Locate the cell with the specified text and output its (X, Y) center coordinate. 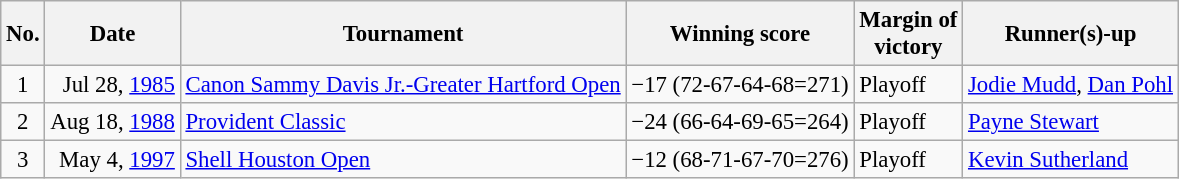
Kevin Sutherland (1071, 160)
3 (23, 160)
−12 (68-71-67-70=276) (740, 160)
May 4, 1997 (112, 160)
Jodie Mudd, Dan Pohl (1071, 85)
−24 (66-64-69-65=264) (740, 122)
Margin ofvictory (908, 34)
Shell Houston Open (403, 160)
Canon Sammy Davis Jr.-Greater Hartford Open (403, 85)
Winning score (740, 34)
Payne Stewart (1071, 122)
2 (23, 122)
−17 (72-67-64-68=271) (740, 85)
Jul 28, 1985 (112, 85)
Aug 18, 1988 (112, 122)
Provident Classic (403, 122)
No. (23, 34)
Tournament (403, 34)
Date (112, 34)
1 (23, 85)
Runner(s)-up (1071, 34)
